Identify which cell holds the provided text, then report its (X, Y) central coordinate. 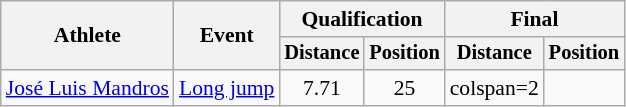
25 (404, 88)
Qualification (362, 19)
Athlete (88, 36)
José Luis Mandros (88, 88)
Final (534, 19)
Event (226, 36)
7.71 (322, 88)
colspan=2 (494, 88)
Long jump (226, 88)
